Pinpoint the cell where the given text exists, returning its [X, Y] midpoint coordinate. 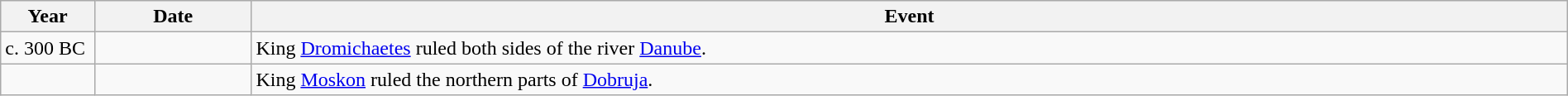
Year [48, 17]
King Dromichaetes ruled both sides of the river Danube. [910, 48]
King Moskon ruled the northern parts of Dobruja. [910, 79]
c. 300 BC [48, 48]
Date [172, 17]
Event [910, 17]
